Return the [X, Y] coordinate for the center point of the cell that contains the specified text.  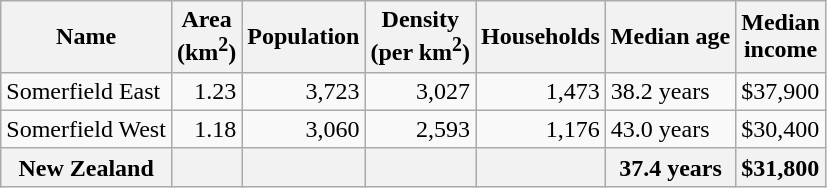
Somerfield East [86, 91]
$37,900 [781, 91]
Area(km2) [206, 37]
3,060 [304, 129]
New Zealand [86, 167]
1,176 [541, 129]
Medianincome [781, 37]
3,723 [304, 91]
Somerfield West [86, 129]
Households [541, 37]
Median age [670, 37]
1,473 [541, 91]
37.4 years [670, 167]
38.2 years [670, 91]
Name [86, 37]
Density(per km2) [420, 37]
3,027 [420, 91]
43.0 years [670, 129]
Population [304, 37]
1.18 [206, 129]
1.23 [206, 91]
$31,800 [781, 167]
$30,400 [781, 129]
2,593 [420, 129]
